Return (X, Y) of the center of cell containing provided text 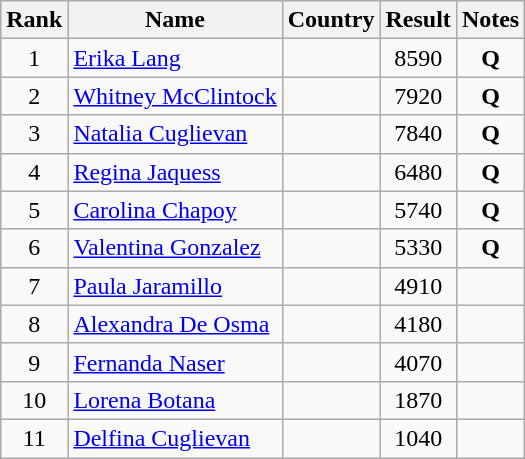
Delfina Cuglievan (175, 438)
7 (34, 286)
10 (34, 400)
6 (34, 248)
Natalia Cuglievan (175, 134)
4910 (418, 286)
Paula Jaramillo (175, 286)
Name (175, 20)
5740 (418, 210)
Result (418, 20)
Lorena Botana (175, 400)
Fernanda Naser (175, 362)
5330 (418, 248)
7920 (418, 96)
Country (331, 20)
Whitney McClintock (175, 96)
Carolina Chapoy (175, 210)
1040 (418, 438)
6480 (418, 172)
1870 (418, 400)
Alexandra De Osma (175, 324)
Notes (490, 20)
2 (34, 96)
4070 (418, 362)
Valentina Gonzalez (175, 248)
Erika Lang (175, 58)
8590 (418, 58)
4180 (418, 324)
7840 (418, 134)
4 (34, 172)
8 (34, 324)
3 (34, 134)
9 (34, 362)
Regina Jaquess (175, 172)
5 (34, 210)
Rank (34, 20)
1 (34, 58)
11 (34, 438)
